From the cell containing the given text, extract its center point as [x, y] coordinate. 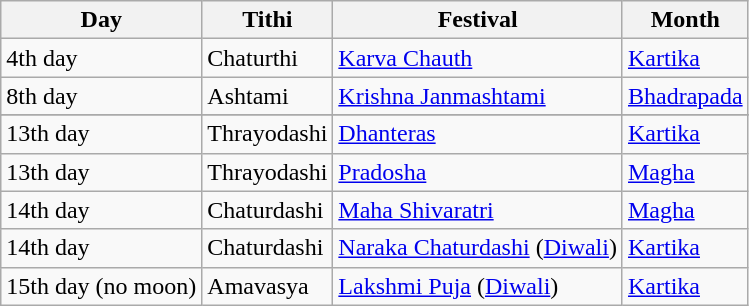
15th day (no moon) [102, 286]
Tithi [268, 20]
Maha Shivaratri [478, 210]
Pradosha [478, 172]
Lakshmi Puja (Diwali) [478, 286]
8th day [102, 96]
Amavasya [268, 286]
Krishna Janmashtami [478, 96]
Ashtami [268, 96]
Bhadrapada [685, 96]
Festival [478, 20]
Dhanteras [478, 134]
Chaturthi [268, 58]
Month [685, 20]
4th day [102, 58]
Karva Chauth [478, 58]
Day [102, 20]
Naraka Chaturdashi (Diwali) [478, 248]
